Locate the cell with the specified text and output its (X, Y) center coordinate. 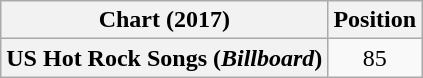
Position (375, 20)
Chart (2017) (164, 20)
US Hot Rock Songs (Billboard) (164, 58)
85 (375, 58)
